For the text-containing cell, return its midpoint in (X, Y) coordinate format. 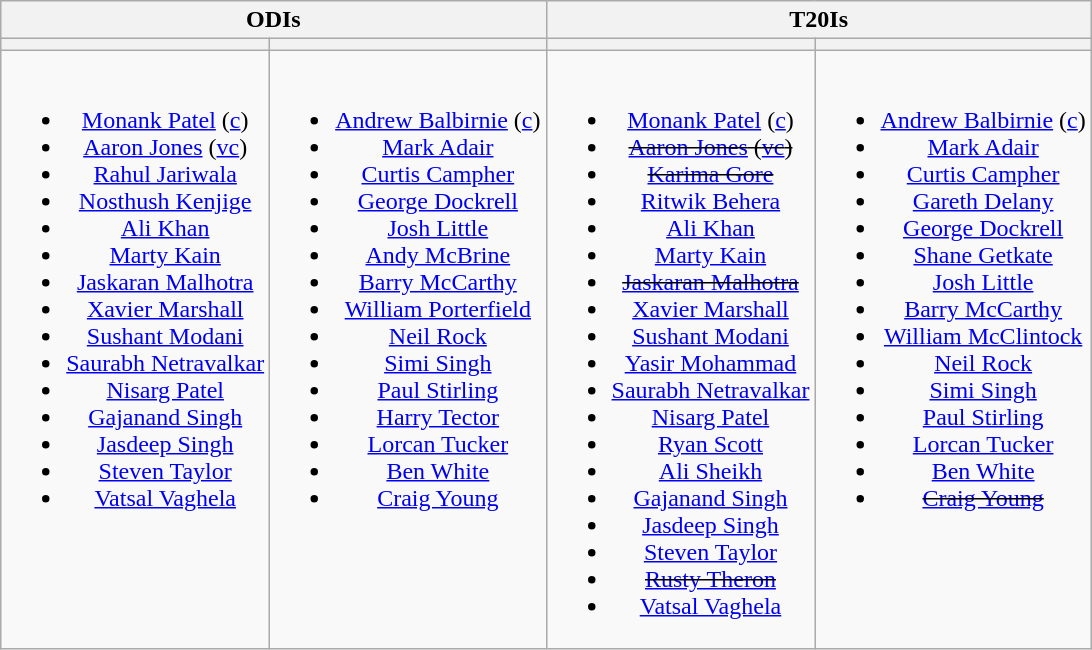
ODIs (274, 20)
T20Is (818, 20)
